For the text-containing cell, return its midpoint in (X, Y) coordinate format. 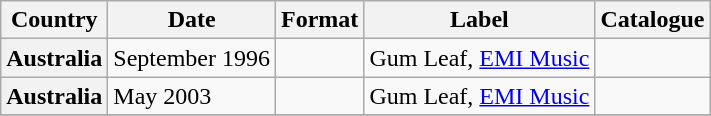
September 1996 (192, 58)
Date (192, 20)
May 2003 (192, 96)
Label (480, 20)
Country (54, 20)
Format (320, 20)
Catalogue (652, 20)
